Provide the (x, y) coordinate of the cell's center where the given text is located.  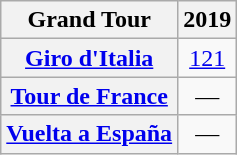
Vuelta a España (90, 134)
Giro d'Italia (90, 58)
Grand Tour (90, 20)
2019 (208, 20)
Tour de France (90, 96)
121 (208, 58)
